Find where the given text appears and provide that cell's center as [X, Y] coordinate. 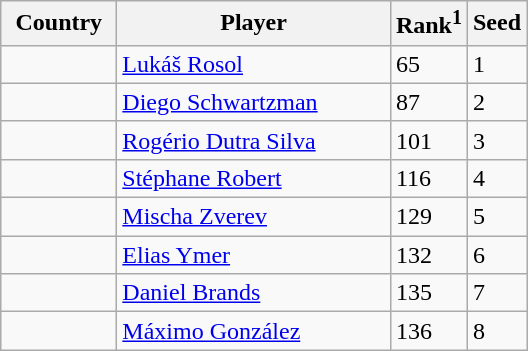
Elias Ymer [254, 255]
Seed [496, 24]
Lukáš Rosol [254, 64]
87 [428, 102]
116 [428, 178]
Stéphane Robert [254, 178]
Mischa Zverev [254, 217]
101 [428, 140]
Daniel Brands [254, 293]
5 [496, 217]
Rogério Dutra Silva [254, 140]
135 [428, 293]
2 [496, 102]
Diego Schwartzman [254, 102]
4 [496, 178]
1 [496, 64]
136 [428, 331]
129 [428, 217]
65 [428, 64]
Máximo González [254, 331]
7 [496, 293]
Country [59, 24]
132 [428, 255]
8 [496, 331]
Rank1 [428, 24]
Player [254, 24]
3 [496, 140]
6 [496, 255]
